Return [X, Y] of the center of cell containing provided text 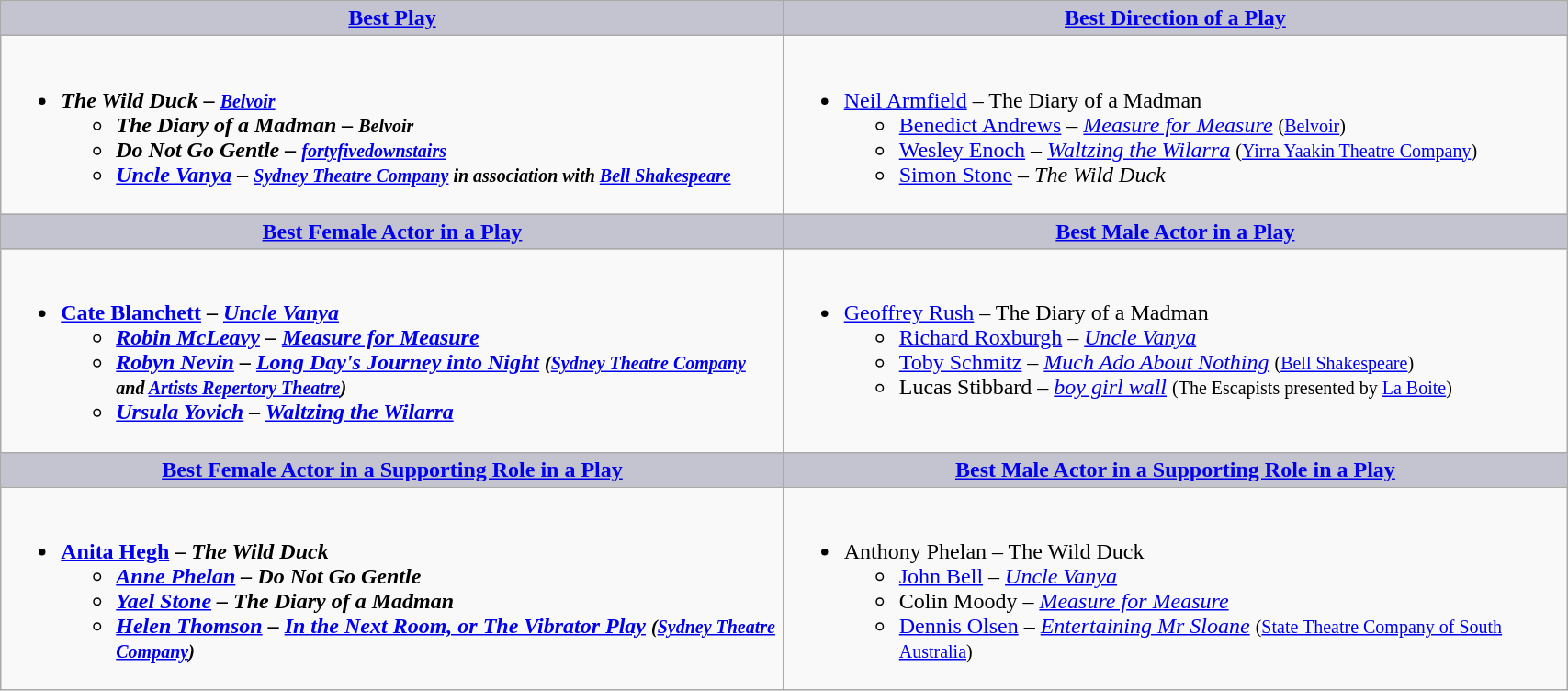
Best Male Actor in a Play [1175, 232]
Best Male Actor in a Supporting Role in a Play [1175, 470]
Best Female Actor in a Play [392, 232]
Best Direction of a Play [1175, 18]
Best Play [392, 18]
Best Female Actor in a Supporting Role in a Play [392, 470]
